Pinpoint the cell where the given text exists, returning its (x, y) midpoint coordinate. 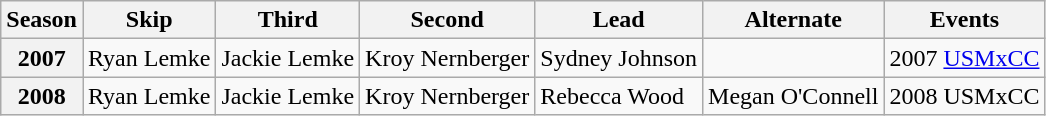
2008 USMxCC (964, 96)
2007 (42, 58)
Events (964, 20)
2007 USMxCC (964, 58)
Third (288, 20)
Alternate (794, 20)
Sydney Johnson (619, 58)
Skip (148, 20)
Season (42, 20)
Lead (619, 20)
Second (448, 20)
Megan O'Connell (794, 96)
2008 (42, 96)
Rebecca Wood (619, 96)
